Locate the cell with the specified text and output its [X, Y] center coordinate. 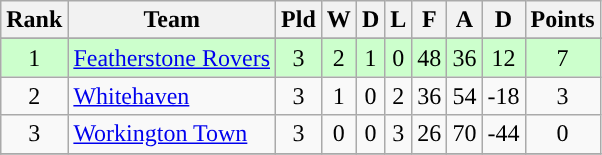
F [430, 20]
A [464, 20]
48 [430, 58]
70 [464, 134]
-44 [504, 134]
Featherstone Rovers [172, 58]
54 [464, 96]
Pld [299, 20]
Whitehaven [172, 96]
Workington Town [172, 134]
Rank [34, 20]
-18 [504, 96]
L [398, 20]
26 [430, 134]
Team [172, 20]
7 [562, 58]
W [338, 20]
Points [562, 20]
12 [504, 58]
